Capture the cell that displays the provided text and extract its (x, y) central coordinate. 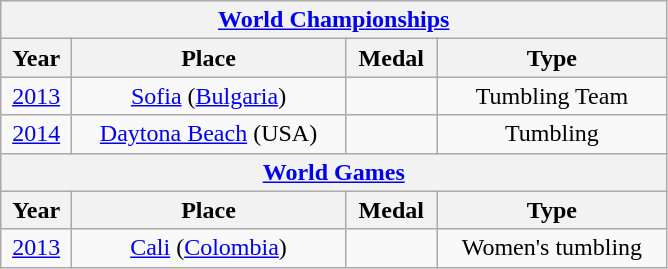
World Games (334, 172)
Tumbling Team (552, 96)
Sofia (Bulgaria) (209, 96)
Women's tumbling (552, 248)
Daytona Beach (USA) (209, 134)
2014 (36, 134)
World Championships (334, 20)
Tumbling (552, 134)
Cali (Colombia) (209, 248)
